Provide the [x, y] coordinate of the cell's center where the given text is located.  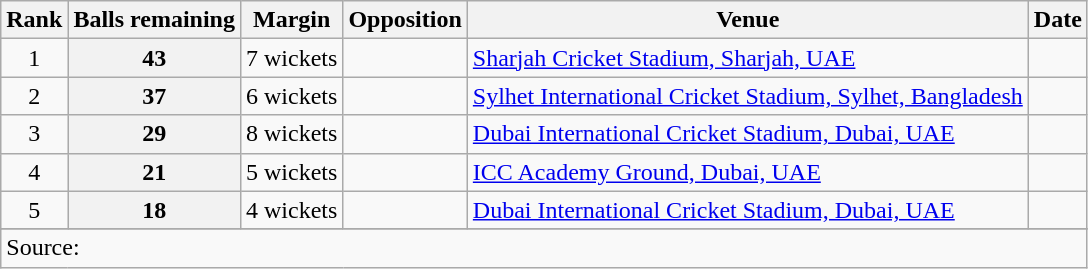
21 [154, 172]
18 [154, 210]
8 wickets [291, 134]
Balls remaining [154, 20]
1 [34, 58]
37 [154, 96]
Source: [544, 248]
Opposition [405, 20]
5 [34, 210]
6 wickets [291, 96]
3 [34, 134]
29 [154, 134]
7 wickets [291, 58]
4 [34, 172]
Sylhet International Cricket Stadium, Sylhet, Bangladesh [748, 96]
ICC Academy Ground, Dubai, UAE [748, 172]
2 [34, 96]
Date [1058, 20]
43 [154, 58]
4 wickets [291, 210]
Margin [291, 20]
5 wickets [291, 172]
Sharjah Cricket Stadium, Sharjah, UAE [748, 58]
Venue [748, 20]
Rank [34, 20]
